Provide the [X, Y] coordinate of the cell's center where the given text is located.  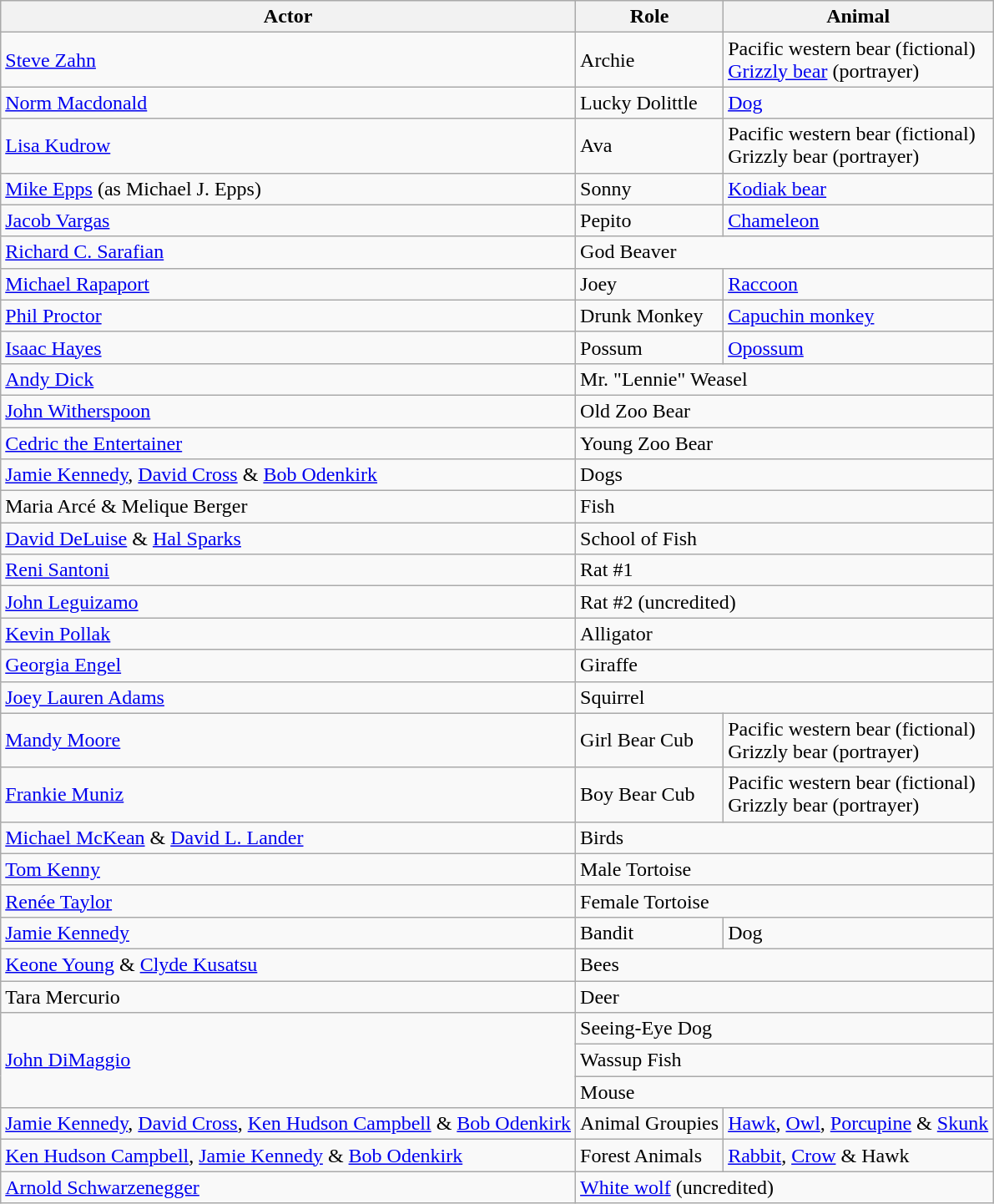
Mouse [785, 1092]
White wolf (uncredited) [785, 1187]
Michael McKean & David L. Lander [289, 837]
Rat #1 [785, 570]
Lisa Kudrow [289, 145]
Male Tortoise [785, 869]
Cedric the Entertainer [289, 443]
Capuchin monkey [858, 316]
Sonny [649, 189]
Ken Hudson Campbell, Jamie Kennedy & Bob Odenkirk [289, 1156]
Norm Macdonald [289, 103]
Young Zoo Bear [785, 443]
John Leguizamo [289, 602]
John DiMaggio [289, 1060]
Girl Bear Cub [649, 740]
Chameleon [858, 220]
Jamie Kennedy [289, 933]
Boy Bear Cub [649, 795]
Animal [858, 17]
Kodiak bear [858, 189]
Squirrel [785, 697]
Andy Dick [289, 379]
Frankie Muniz [289, 795]
Bees [785, 964]
John Witherspoon [289, 411]
Rabbit, Crow & Hawk [858, 1156]
Hawk, Owl, Porcupine & Skunk [858, 1124]
Joey [649, 284]
Michael Rapaport [289, 284]
Archie [649, 60]
Kevin Pollak [289, 634]
Wassup Fish [785, 1060]
Drunk Monkey [649, 316]
Possum [649, 347]
Joey Lauren Adams [289, 697]
Fish [785, 507]
Actor [289, 17]
Deer [785, 996]
Phil Proctor [289, 316]
Lucky Dolittle [649, 103]
Tom Kenny [289, 869]
Ava [649, 145]
Isaac Hayes [289, 347]
Reni Santoni [289, 570]
David DeLuise & Hal Sparks [289, 539]
Keone Young & Clyde Kusatsu [289, 964]
God Beaver [785, 252]
Alligator [785, 634]
Rat #2 (uncredited) [785, 602]
Mandy Moore [289, 740]
Mike Epps (as Michael J. Epps) [289, 189]
Jamie Kennedy, David Cross, Ken Hudson Campbell & Bob Odenkirk [289, 1124]
Seeing-Eye Dog [785, 1029]
Pepito [649, 220]
School of Fish [785, 539]
Old Zoo Bear [785, 411]
Richard C. Sarafian [289, 252]
Birds [785, 837]
Bandit [649, 933]
Renée Taylor [289, 901]
Georgia Engel [289, 665]
Giraffe [785, 665]
Dogs [785, 475]
Maria Arcé & Melique Berger [289, 507]
Raccoon [858, 284]
Mr. "Lennie" Weasel [785, 379]
Opossum [858, 347]
Tara Mercurio [289, 996]
Jamie Kennedy, David Cross & Bob Odenkirk [289, 475]
Animal Groupies [649, 1124]
Steve Zahn [289, 60]
Arnold Schwarzenegger [289, 1187]
Female Tortoise [785, 901]
Jacob Vargas [289, 220]
Forest Animals [649, 1156]
Role [649, 17]
